Pinpoint the cell where the given text exists, returning its (X, Y) midpoint coordinate. 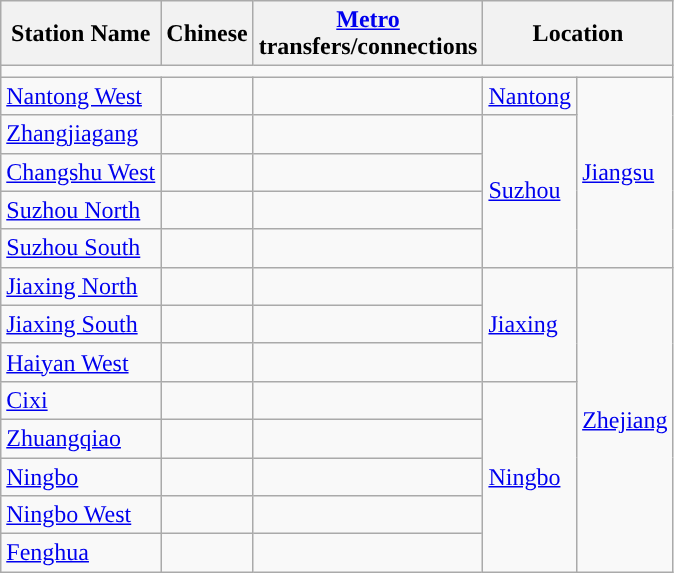
Ningbo West (81, 515)
Station Name (81, 34)
Jiaxing (530, 324)
Location (578, 34)
Zhejiang (625, 419)
Cixi (81, 400)
Fenghua (81, 553)
Suzhou North (81, 210)
Zhuangqiao (81, 438)
Changshu West (81, 172)
Jiaxing South (81, 324)
Suzhou South (81, 248)
Jiangsu (625, 172)
Jiaxing North (81, 286)
Chinese (207, 34)
Nantong (530, 96)
Suzhou (530, 191)
Nantong West (81, 96)
Metrotransfers/connections (368, 34)
Zhangjiagang (81, 134)
Haiyan West (81, 362)
